Identify which cell holds the provided text, then report its [x, y] central coordinate. 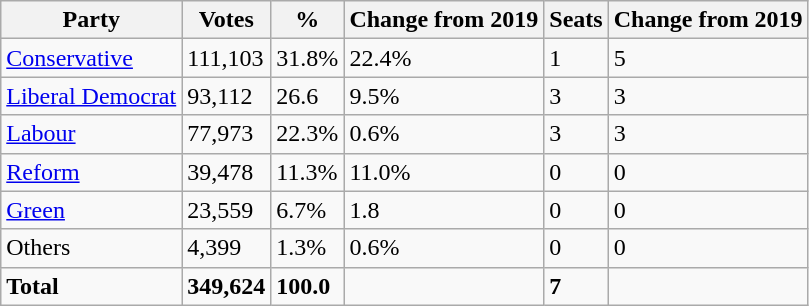
39,478 [226, 172]
100.0 [308, 286]
31.8% [308, 58]
349,624 [226, 286]
11.0% [444, 172]
6.7% [308, 210]
22.4% [444, 58]
Reform [92, 172]
% [308, 20]
22.3% [308, 134]
93,112 [226, 96]
Party [92, 20]
Green [92, 210]
1.3% [308, 248]
9.5% [444, 96]
Total [92, 286]
26.6 [308, 96]
Labour [92, 134]
Others [92, 248]
Seats [576, 20]
1 [576, 58]
23,559 [226, 210]
Conservative [92, 58]
4,399 [226, 248]
77,973 [226, 134]
7 [576, 286]
Liberal Democrat [92, 96]
Votes [226, 20]
11.3% [308, 172]
111,103 [226, 58]
5 [708, 58]
1.8 [444, 210]
